Return [X, Y] of the center of cell containing provided text 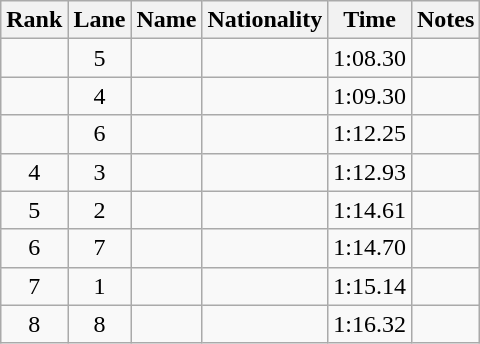
1:08.30 [370, 58]
Notes [445, 20]
1:12.25 [370, 134]
Rank [34, 20]
1:09.30 [370, 96]
1:14.61 [370, 210]
3 [100, 172]
Lane [100, 20]
Time [370, 20]
1:12.93 [370, 172]
Nationality [265, 20]
1:16.32 [370, 324]
2 [100, 210]
1:15.14 [370, 286]
1 [100, 286]
1:14.70 [370, 248]
Name [166, 20]
